Detect which cell encompasses the target text, then output its (X, Y) center coordinate. 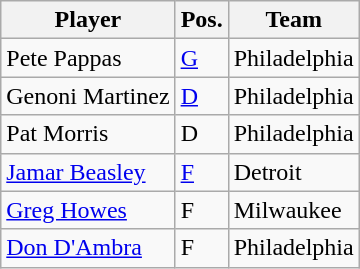
Team (294, 20)
Detroit (294, 172)
Genoni Martinez (88, 96)
Milwaukee (294, 210)
Pat Morris (88, 134)
Don D'Ambra (88, 248)
Pete Pappas (88, 58)
Greg Howes (88, 210)
G (202, 58)
Player (88, 20)
Jamar Beasley (88, 172)
Pos. (202, 20)
